Determine the [X, Y] coordinate at the center of the cell enclosing the given text.  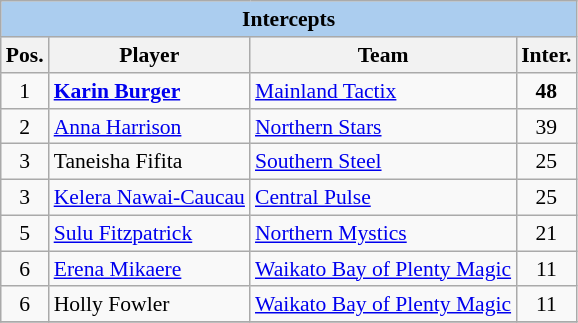
21 [546, 233]
5 [25, 233]
Intercepts [289, 19]
Central Pulse [383, 197]
Erena Mikaere [150, 269]
Inter. [546, 55]
39 [546, 126]
Anna Harrison [150, 126]
Mainland Tactix [383, 91]
2 [25, 126]
1 [25, 91]
Taneisha Fifita [150, 162]
Northern Stars [383, 126]
Holly Fowler [150, 304]
Southern Steel [383, 162]
Sulu Fitzpatrick [150, 233]
Pos. [25, 55]
Kelera Nawai-Caucau [150, 197]
Karin Burger [150, 91]
Player [150, 55]
Team [383, 55]
48 [546, 91]
Northern Mystics [383, 233]
